Search for the cell housing the specified text and yield its (X, Y) center coordinate. 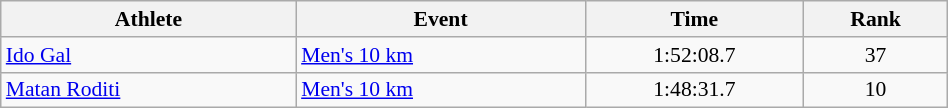
10 (876, 90)
Athlete (148, 19)
1:48:31.7 (694, 90)
1:52:08.7 (694, 55)
Matan Roditi (148, 90)
Event (440, 19)
Rank (876, 19)
37 (876, 55)
Ido Gal (148, 55)
Time (694, 19)
